Return the [X, Y] coordinate for the center point of the cell that contains the specified text.  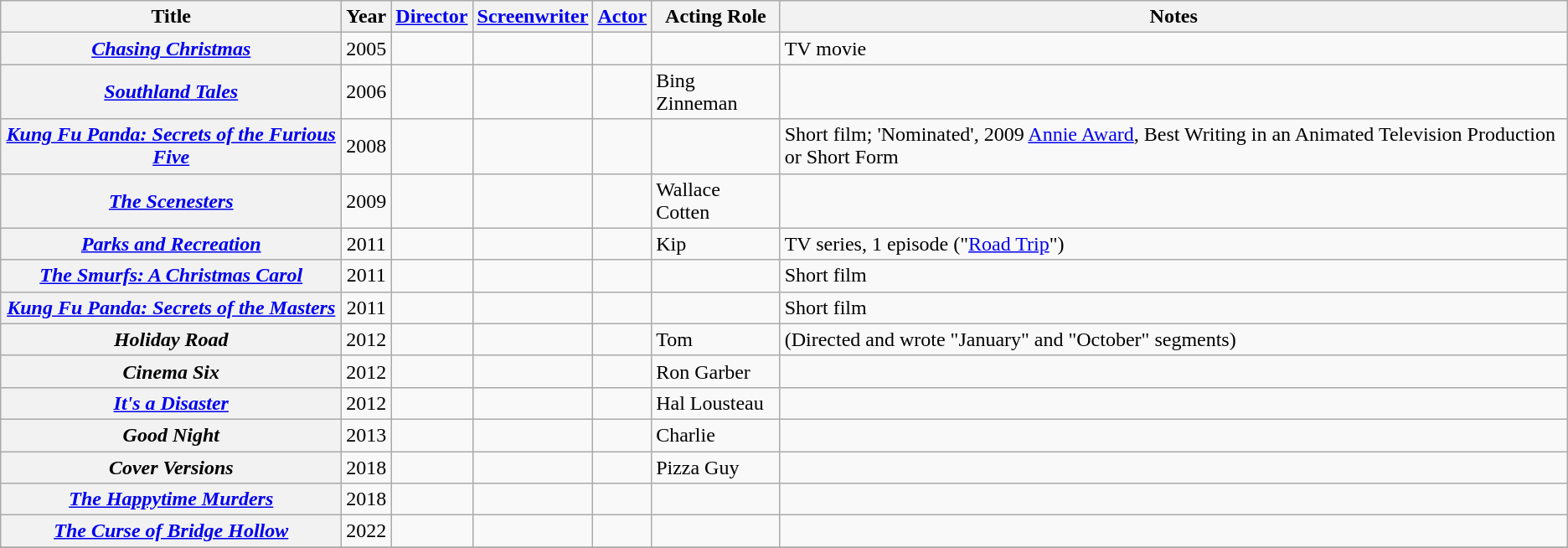
The Happytime Murders [171, 499]
The Curse of Bridge Hollow [171, 531]
TV movie [1173, 49]
Good Night [171, 435]
Wallace Cotten [716, 201]
Title [171, 17]
Kip [716, 244]
Short film; 'Nominated', 2009 Annie Award, Best Writing in an Animated Television Production or Short Form [1173, 146]
2009 [367, 201]
Notes [1173, 17]
It's a Disaster [171, 403]
TV series, 1 episode ("Road Trip") [1173, 244]
Tom [716, 339]
Year [367, 17]
Ron Garber [716, 371]
2008 [367, 146]
Pizza Guy [716, 467]
Chasing Christmas [171, 49]
Hal Lousteau [716, 403]
Bing Zinneman [716, 92]
Acting Role [716, 17]
2022 [367, 531]
The Scenesters [171, 201]
Charlie [716, 435]
Cinema Six [171, 371]
Screenwriter [533, 17]
Parks and Recreation [171, 244]
2005 [367, 49]
2006 [367, 92]
(Directed and wrote "January" and "October" segments) [1173, 339]
2013 [367, 435]
Southland Tales [171, 92]
The Smurfs: A Christmas Carol [171, 276]
Kung Fu Panda: Secrets of the Masters [171, 308]
Cover Versions [171, 467]
Director [432, 17]
Kung Fu Panda: Secrets of the Furious Five [171, 146]
Actor [622, 17]
Holiday Road [171, 339]
